Pinpoint the cell where the given text exists, returning its (x, y) midpoint coordinate. 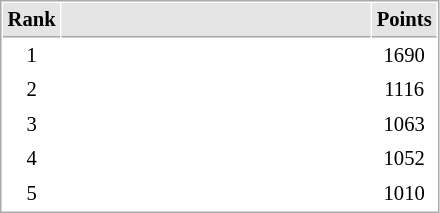
1052 (404, 158)
1116 (404, 90)
1690 (404, 56)
Rank (32, 20)
5 (32, 194)
1 (32, 56)
4 (32, 158)
1010 (404, 194)
Points (404, 20)
2 (32, 90)
3 (32, 124)
1063 (404, 124)
